Scan for the cell matching the given text and deliver its [x, y] coordinate at center. 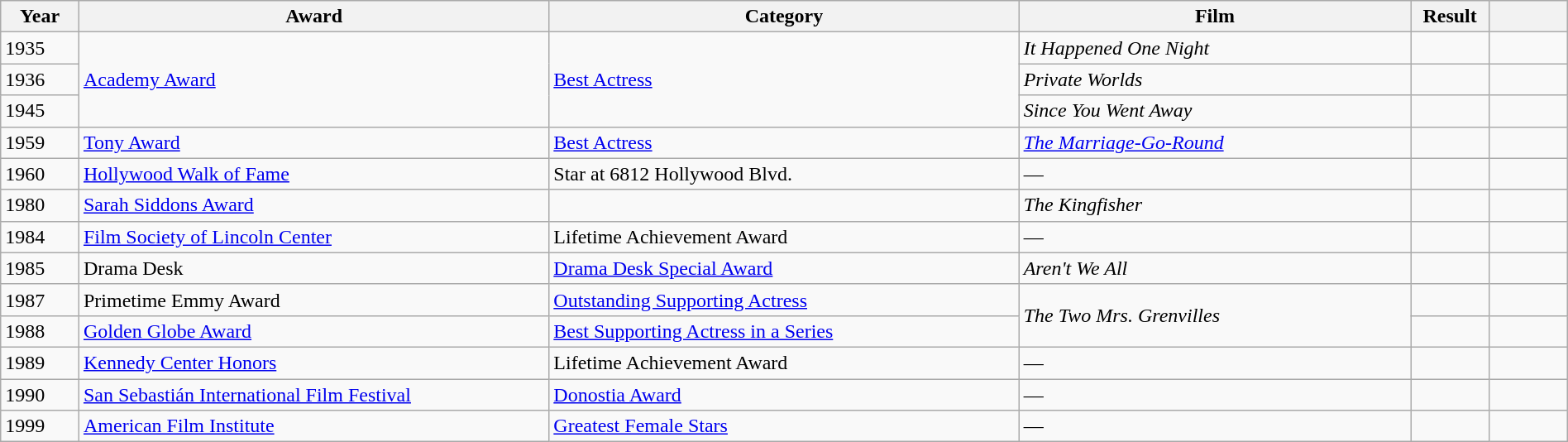
The Kingfisher [1215, 205]
Film Society of Lincoln Center [313, 237]
It Happened One Night [1215, 48]
Drama Desk [313, 268]
Drama Desk Special Award [784, 268]
Primetime Emmy Award [313, 300]
The Marriage-Go-Round [1215, 142]
1980 [40, 205]
1989 [40, 363]
1990 [40, 395]
Academy Award [313, 79]
Aren't We All [1215, 268]
1959 [40, 142]
Year [40, 17]
Category [784, 17]
1960 [40, 174]
Tony Award [313, 142]
Since You Went Away [1215, 111]
Best Supporting Actress in a Series [784, 331]
Award [313, 17]
American Film Institute [313, 426]
1985 [40, 268]
Greatest Female Stars [784, 426]
Kennedy Center Honors [313, 363]
Outstanding Supporting Actress [784, 300]
Private Worlds [1215, 79]
Hollywood Walk of Fame [313, 174]
The Two Mrs. Grenvilles [1215, 315]
1936 [40, 79]
Sarah Siddons Award [313, 205]
Result [1451, 17]
1999 [40, 426]
Star at 6812 Hollywood Blvd. [784, 174]
1984 [40, 237]
1987 [40, 300]
Golden Globe Award [313, 331]
San Sebastián International Film Festival [313, 395]
Donostia Award [784, 395]
1945 [40, 111]
1935 [40, 48]
1988 [40, 331]
Film [1215, 17]
